Provide the [X, Y] coordinate of the cell's center where the given text is located.  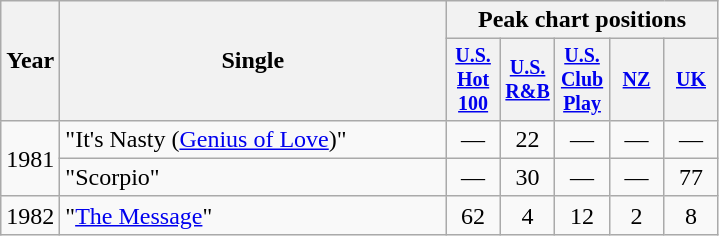
"Scorpio" [253, 177]
"The Message" [253, 215]
77 [691, 177]
2 [636, 215]
U.S. Hot 100 [473, 80]
62 [473, 215]
NZ [636, 80]
30 [527, 177]
22 [527, 139]
8 [691, 215]
1982 [30, 215]
U.S. Club Play [582, 80]
Single [253, 61]
"It's Nasty (Genius of Love)" [253, 139]
12 [582, 215]
4 [527, 215]
U.S. R&B [527, 80]
Year [30, 61]
1981 [30, 158]
UK [691, 80]
Peak chart positions [582, 20]
